From the cell containing the given text, extract its center point as (X, Y) coordinate. 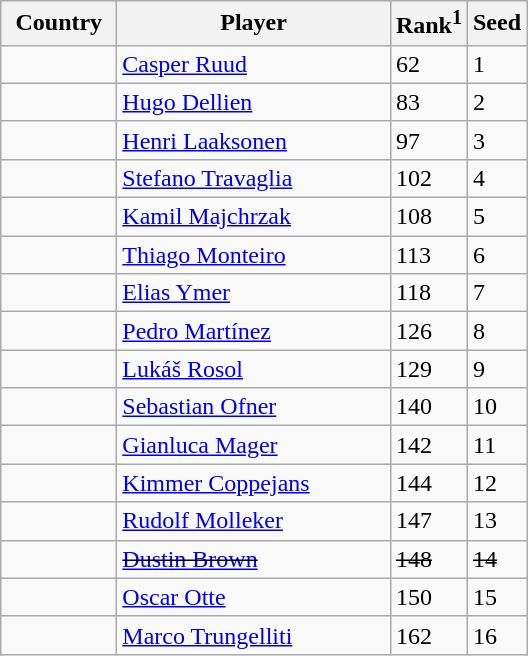
Sebastian Ofner (254, 407)
Lukáš Rosol (254, 369)
113 (428, 255)
140 (428, 407)
Player (254, 24)
15 (496, 597)
147 (428, 521)
83 (428, 102)
Pedro Martínez (254, 331)
7 (496, 293)
62 (428, 64)
Marco Trungelliti (254, 635)
Elias Ymer (254, 293)
Hugo Dellien (254, 102)
1 (496, 64)
144 (428, 483)
Rank1 (428, 24)
102 (428, 178)
Seed (496, 24)
162 (428, 635)
Kimmer Coppejans (254, 483)
4 (496, 178)
Dustin Brown (254, 559)
118 (428, 293)
Gianluca Mager (254, 445)
Thiago Monteiro (254, 255)
150 (428, 597)
97 (428, 140)
Stefano Travaglia (254, 178)
10 (496, 407)
129 (428, 369)
6 (496, 255)
Casper Ruud (254, 64)
16 (496, 635)
Kamil Majchrzak (254, 217)
13 (496, 521)
9 (496, 369)
Country (59, 24)
8 (496, 331)
Rudolf Molleker (254, 521)
Henri Laaksonen (254, 140)
3 (496, 140)
5 (496, 217)
148 (428, 559)
14 (496, 559)
12 (496, 483)
126 (428, 331)
2 (496, 102)
142 (428, 445)
108 (428, 217)
Oscar Otte (254, 597)
11 (496, 445)
